For the text-containing cell, return its midpoint in [X, Y] coordinate format. 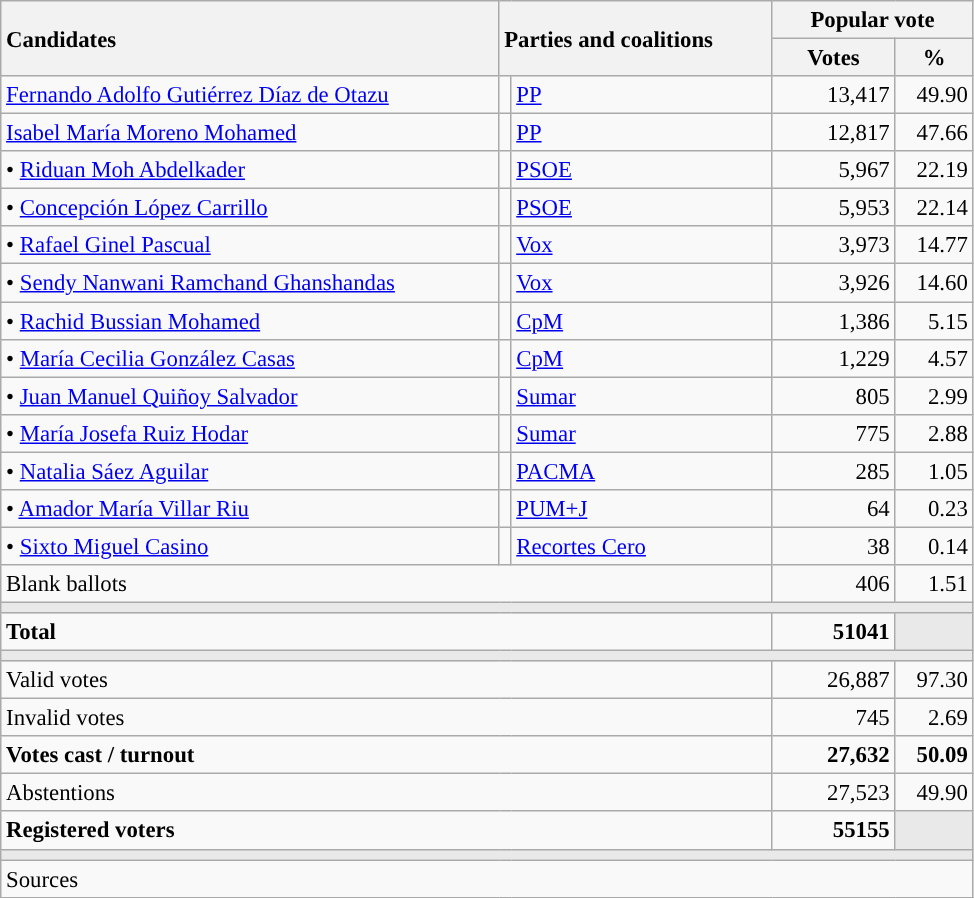
Sources [487, 879]
55155 [834, 831]
805 [834, 396]
Votes cast / turnout [386, 755]
38 [834, 546]
1,386 [834, 321]
64 [834, 509]
Valid votes [386, 680]
51041 [834, 632]
285 [834, 471]
• Concepción López Carrillo [250, 208]
• Amador María Villar Riu [250, 509]
PACMA [642, 471]
Votes [834, 58]
2.99 [934, 396]
Fernando Adolfo Gutiérrez Díaz de Otazu [250, 95]
745 [834, 718]
22.14 [934, 208]
Abstentions [386, 793]
• Natalia Sáez Aguilar [250, 471]
• Riduan Moh Abdelkader [250, 170]
0.23 [934, 509]
5,953 [834, 208]
14.60 [934, 283]
14.77 [934, 245]
• Juan Manuel Quiñoy Salvador [250, 396]
406 [834, 584]
3,926 [834, 283]
5.15 [934, 321]
• María Cecilia González Casas [250, 358]
PUM+J [642, 509]
Candidates [250, 38]
% [934, 58]
• María Josefa Ruiz Hodar [250, 433]
• Sendy Nanwani Ramchand Ghanshandas [250, 283]
3,973 [834, 245]
22.19 [934, 170]
13,417 [834, 95]
Registered voters [386, 831]
1,229 [834, 358]
5,967 [834, 170]
• Rachid Bussian Mohamed [250, 321]
Popular vote [872, 20]
50.09 [934, 755]
1.05 [934, 471]
0.14 [934, 546]
2.88 [934, 433]
Isabel María Moreno Mohamed [250, 133]
97.30 [934, 680]
4.57 [934, 358]
Parties and coalitions [636, 38]
• Rafael Ginel Pascual [250, 245]
27,523 [834, 793]
Total [386, 632]
27,632 [834, 755]
775 [834, 433]
Blank ballots [386, 584]
47.66 [934, 133]
2.69 [934, 718]
12,817 [834, 133]
1.51 [934, 584]
Recortes Cero [642, 546]
26,887 [834, 680]
Invalid votes [386, 718]
• Sixto Miguel Casino [250, 546]
